Determine the [X, Y] coordinate at the center of the cell enclosing the given text.  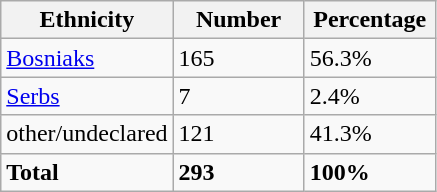
Ethnicity [87, 20]
Total [87, 172]
7 [238, 96]
Bosniaks [87, 58]
Percentage [370, 20]
121 [238, 134]
293 [238, 172]
100% [370, 172]
2.4% [370, 96]
other/undeclared [87, 134]
56.3% [370, 58]
41.3% [370, 134]
165 [238, 58]
Serbs [87, 96]
Number [238, 20]
